Pinpoint the cell where the given text exists, returning its [X, Y] midpoint coordinate. 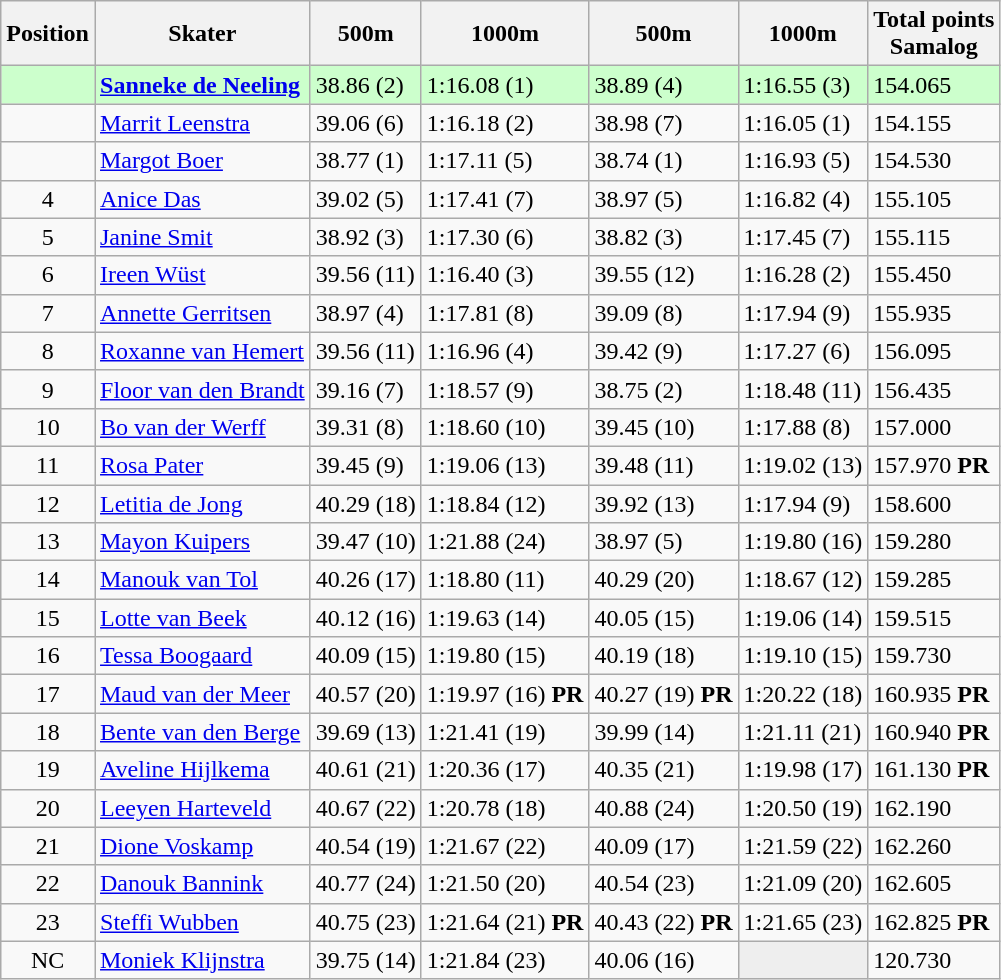
1:21.64 (21) PR [505, 922]
1:16.40 (3) [505, 275]
8 [48, 351]
39.55 (12) [664, 275]
Total points Samalog [934, 34]
16 [48, 656]
Manouk van Tol [202, 580]
1:19.80 (15) [505, 656]
1:19.63 (14) [505, 618]
10 [48, 427]
Letitia de Jong [202, 503]
1:20.22 (18) [803, 694]
23 [48, 922]
1:16.05 (1) [803, 123]
1:17.41 (7) [505, 199]
1:19.98 (17) [803, 770]
Maud van der Meer [202, 694]
1:21.50 (20) [505, 884]
12 [48, 503]
Aveline Hijlkema [202, 770]
162.605 [934, 884]
4 [48, 199]
161.130 PR [934, 770]
38.97 (4) [366, 313]
40.29 (20) [664, 580]
1:18.80 (11) [505, 580]
39.48 (11) [664, 465]
1:20.50 (19) [803, 808]
1:18.60 (10) [505, 427]
Janine Smit [202, 237]
13 [48, 542]
Sanneke de Neeling [202, 85]
1:17.81 (8) [505, 313]
39.09 (8) [664, 313]
40.29 (18) [366, 503]
NC [48, 960]
157.000 [934, 427]
Marrit Leenstra [202, 123]
6 [48, 275]
40.35 (21) [664, 770]
40.54 (19) [366, 846]
Mayon Kuipers [202, 542]
1:21.65 (23) [803, 922]
38.86 (2) [366, 85]
1:16.55 (3) [803, 85]
40.26 (17) [366, 580]
39.02 (5) [366, 199]
159.730 [934, 656]
1:19.02 (13) [803, 465]
Bo van der Werff [202, 427]
1:19.10 (15) [803, 656]
1:17.88 (8) [803, 427]
154.065 [934, 85]
14 [48, 580]
Moniek Klijnstra [202, 960]
Danouk Bannink [202, 884]
1:17.11 (5) [505, 161]
39.31 (8) [366, 427]
1:17.45 (7) [803, 237]
1:21.11 (21) [803, 732]
Tessa Boogaard [202, 656]
120.730 [934, 960]
Steffi Wubben [202, 922]
9 [48, 389]
Lotte van Beek [202, 618]
Roxanne van Hemert [202, 351]
1:18.67 (12) [803, 580]
159.515 [934, 618]
Anice Das [202, 199]
1:19.06 (13) [505, 465]
38.77 (1) [366, 161]
1:20.36 (17) [505, 770]
39.92 (13) [664, 503]
40.09 (17) [664, 846]
154.530 [934, 161]
39.06 (6) [366, 123]
1:16.93 (5) [803, 161]
1:21.59 (22) [803, 846]
160.940 PR [934, 732]
Annette Gerritsen [202, 313]
40.12 (16) [366, 618]
39.47 (10) [366, 542]
155.115 [934, 237]
38.98 (7) [664, 123]
39.99 (14) [664, 732]
Floor van den Brandt [202, 389]
1:16.28 (2) [803, 275]
158.600 [934, 503]
40.57 (20) [366, 694]
7 [48, 313]
1:16.18 (2) [505, 123]
Margot Boer [202, 161]
38.89 (4) [664, 85]
39.45 (10) [664, 427]
1:16.96 (4) [505, 351]
Position [48, 34]
1:20.78 (18) [505, 808]
156.435 [934, 389]
Leeyen Harteveld [202, 808]
39.16 (7) [366, 389]
1:16.08 (1) [505, 85]
1:21.84 (23) [505, 960]
40.77 (24) [366, 884]
19 [48, 770]
1:18.57 (9) [505, 389]
Rosa Pater [202, 465]
38.74 (1) [664, 161]
159.280 [934, 542]
157.970 PR [934, 465]
40.43 (22) PR [664, 922]
5 [48, 237]
17 [48, 694]
39.75 (14) [366, 960]
159.285 [934, 580]
39.45 (9) [366, 465]
40.19 (18) [664, 656]
38.92 (3) [366, 237]
162.190 [934, 808]
38.82 (3) [664, 237]
160.935 PR [934, 694]
Skater [202, 34]
40.09 (15) [366, 656]
162.260 [934, 846]
Ireen Wüst [202, 275]
1:18.84 (12) [505, 503]
154.155 [934, 123]
1:19.06 (14) [803, 618]
18 [48, 732]
Dione Voskamp [202, 846]
15 [48, 618]
1:21.09 (20) [803, 884]
40.88 (24) [664, 808]
21 [48, 846]
156.095 [934, 351]
1:19.80 (16) [803, 542]
38.75 (2) [664, 389]
40.61 (21) [366, 770]
1:21.88 (24) [505, 542]
39.69 (13) [366, 732]
1:16.82 (4) [803, 199]
40.06 (16) [664, 960]
155.105 [934, 199]
11 [48, 465]
1:18.48 (11) [803, 389]
40.27 (19) PR [664, 694]
1:21.67 (22) [505, 846]
39.42 (9) [664, 351]
1:19.97 (16) PR [505, 694]
40.67 (22) [366, 808]
40.54 (23) [664, 884]
155.935 [934, 313]
40.05 (15) [664, 618]
1:17.30 (6) [505, 237]
155.450 [934, 275]
20 [48, 808]
1:21.41 (19) [505, 732]
162.825 PR [934, 922]
1:17.27 (6) [803, 351]
22 [48, 884]
Bente van den Berge [202, 732]
40.75 (23) [366, 922]
